Return the (x, y) coordinate for the center point of the cell that contains the specified text.  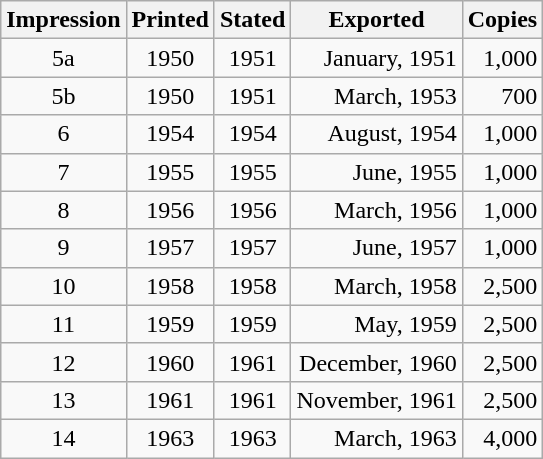
10 (64, 286)
12 (64, 362)
Copies (502, 20)
June, 1957 (376, 248)
March, 1958 (376, 286)
January, 1951 (376, 58)
7 (64, 172)
9 (64, 248)
Exported (376, 20)
5b (64, 96)
4,000 (502, 438)
June, 1955 (376, 172)
December, 1960 (376, 362)
11 (64, 324)
August, 1954 (376, 134)
6 (64, 134)
Stated (252, 20)
March, 1953 (376, 96)
14 (64, 438)
13 (64, 400)
March, 1963 (376, 438)
May, 1959 (376, 324)
Printed (170, 20)
5a (64, 58)
700 (502, 96)
Impression (64, 20)
November, 1961 (376, 400)
1960 (170, 362)
March, 1956 (376, 210)
8 (64, 210)
